Detect which cell encompasses the target text, then output its [x, y] center coordinate. 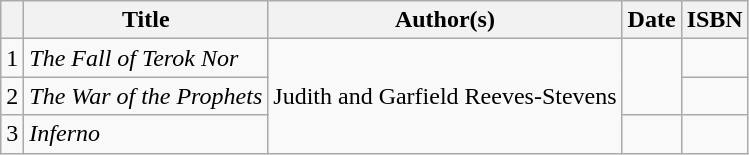
Date [652, 20]
Judith and Garfield Reeves-Stevens [445, 96]
1 [12, 58]
Inferno [146, 134]
Author(s) [445, 20]
ISBN [714, 20]
Title [146, 20]
The War of the Prophets [146, 96]
2 [12, 96]
3 [12, 134]
The Fall of Terok Nor [146, 58]
